Locate the cell with the specified text and output its [x, y] center coordinate. 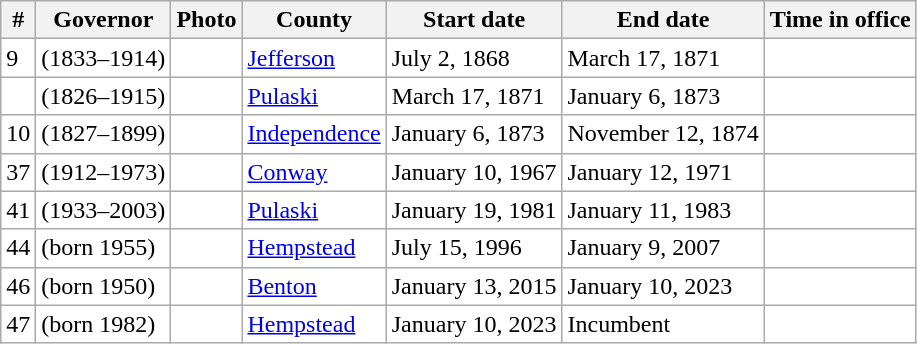
# [18, 20]
January 10, 1967 [474, 172]
(born 1982) [104, 324]
January 19, 1981 [474, 210]
(1833–1914) [104, 58]
9 [18, 58]
Time in office [840, 20]
(1933–2003) [104, 210]
Benton [314, 286]
November 12, 1874 [663, 134]
Incumbent [663, 324]
(1826–1915) [104, 96]
37 [18, 172]
46 [18, 286]
July 2, 1868 [474, 58]
Independence [314, 134]
End date [663, 20]
47 [18, 324]
January 12, 1971 [663, 172]
Jefferson [314, 58]
County [314, 20]
January 11, 1983 [663, 210]
Governor [104, 20]
July 15, 1996 [474, 248]
44 [18, 248]
(1912–1973) [104, 172]
January 9, 2007 [663, 248]
(born 1955) [104, 248]
Photo [206, 20]
10 [18, 134]
January 13, 2015 [474, 286]
(born 1950) [104, 286]
Start date [474, 20]
(1827–1899) [104, 134]
41 [18, 210]
Conway [314, 172]
